Output the [X, Y] coordinate of the center of the cell containing the given text.  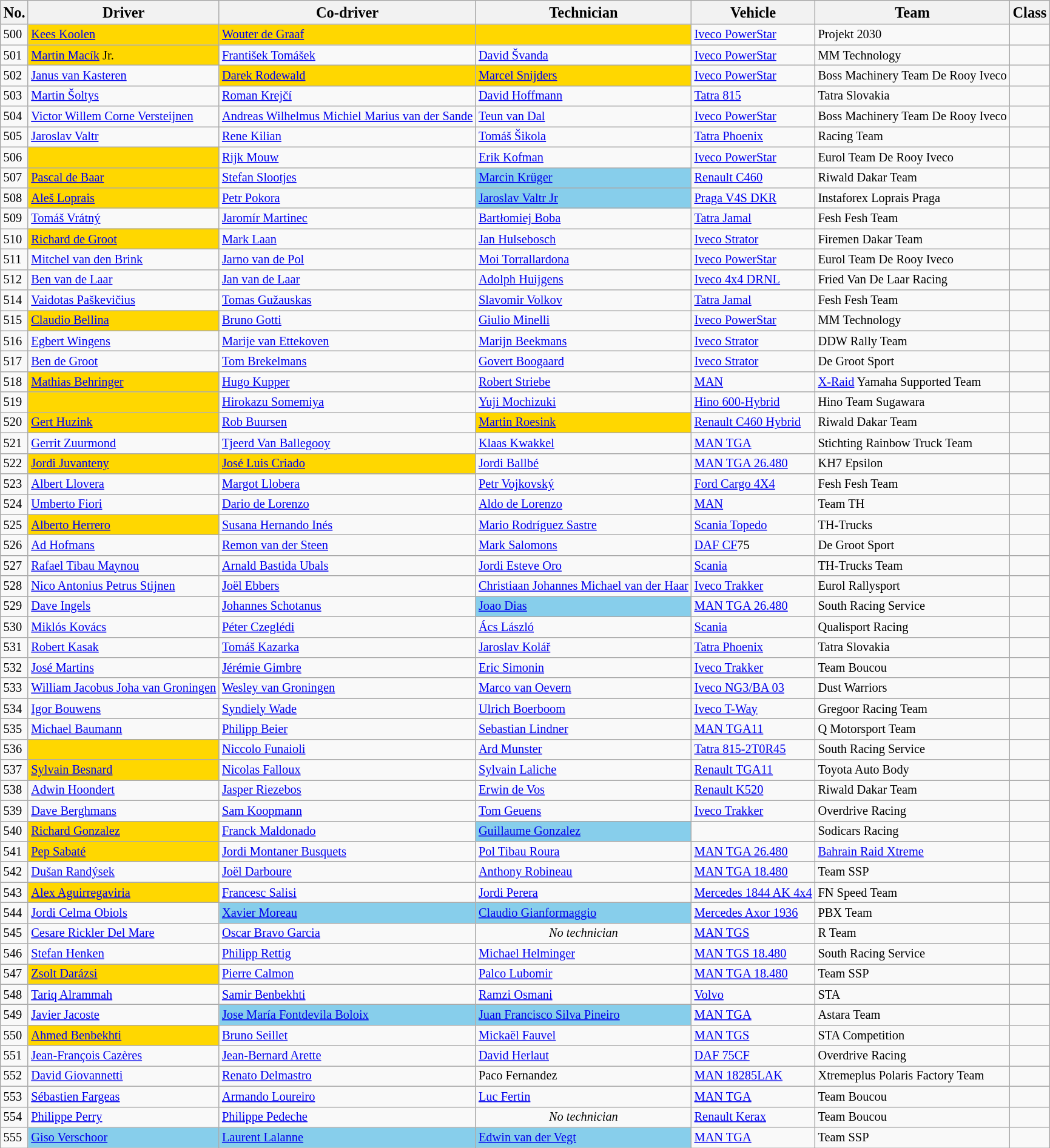
David Giovannetti [124, 1076]
516 [15, 341]
Tomáš Kazarka [347, 647]
Aldo de Lorenzo [584, 504]
Richard de Groot [124, 239]
Team TH [912, 504]
Niccolo Funaioli [347, 749]
José Luis Criado [347, 464]
Tomáš Vrátný [124, 218]
Jordi Celma Obiols [124, 913]
Mario Rodríguez Sastre [584, 525]
Ard Munster [584, 749]
Petr Pokora [347, 198]
534 [15, 709]
Philippe Perry [124, 1117]
Marije van Ettekoven [347, 341]
Jordi Esteve Oro [584, 566]
540 [15, 831]
Renault C460 [753, 178]
Vehicle [753, 12]
531 [15, 647]
Gert Huzink [124, 422]
David Herlaut [584, 1056]
Juan Francisco Silva Pineiro [584, 1015]
554 [15, 1117]
Tom Geuens [584, 811]
553 [15, 1096]
Roman Krejčí [347, 96]
508 [15, 198]
542 [15, 872]
Moi Torrallardona [584, 259]
Adolph Huijgens [584, 280]
Jaroslav Kolář [584, 647]
521 [15, 443]
Francesc Salisi [347, 893]
504 [15, 116]
Palco Lubomir [584, 974]
Syndiely Wade [347, 709]
Bahrain Raid Xtreme [912, 851]
Jérémie Gimbre [347, 667]
Yuji Mochizuki [584, 402]
Jean-François Cazères [124, 1056]
Albert Llovera [124, 484]
Jordi Perera [584, 893]
Philipp Rettig [347, 954]
552 [15, 1076]
Jordi Juvanteny [124, 464]
Govert Boogaard [584, 361]
Iveco T-Way [753, 709]
Philippe Pedeche [347, 1117]
Bartłomiej Boba [584, 218]
Zsolt Darázsi [124, 974]
Dušan Randýsek [124, 872]
Rob Buursen [347, 422]
Nico Antonius Petrus Stijnen [124, 586]
550 [15, 1035]
547 [15, 974]
Rafael Tibau Maynou [124, 566]
Bruno Seillet [347, 1035]
Luc Fertin [584, 1096]
MAN 18285LAK [753, 1076]
MAN TGS 18.480 [753, 954]
537 [15, 770]
515 [15, 320]
Giso Verschoor [124, 1137]
Christiaan Johannes Michael van der Haar [584, 586]
551 [15, 1056]
555 [15, 1137]
Tomáš Šikola [584, 137]
Jan Hulsebosch [584, 239]
Martin Šoltys [124, 96]
Mark Laan [347, 239]
David Švanda [584, 55]
Q Motorsport Team [912, 729]
Teun van Dal [584, 116]
Alberto Herrero [124, 525]
Rijk Mouw [347, 157]
František Tomášek [347, 55]
Stefan Slootjes [347, 178]
No. [15, 12]
Eric Simonin [584, 667]
505 [15, 137]
Arnald Bastida Ubals [347, 566]
518 [15, 382]
Martin Macík Jr. [124, 55]
509 [15, 218]
Jan van de Laar [347, 280]
Marijn Beekmans [584, 341]
526 [15, 545]
Pol Tibau Roura [584, 851]
507 [15, 178]
Jaroslav Valtr [124, 137]
Team [912, 12]
Dave Berghmans [124, 811]
532 [15, 667]
Praga V4S DKR [753, 198]
Eurol Rallysport [912, 586]
Petr Vojkovský [584, 484]
TH-Trucks [912, 525]
502 [15, 75]
Jean-Bernard Arette [347, 1056]
528 [15, 586]
545 [15, 933]
STA [912, 994]
Renault C460 Hybrid [753, 422]
Ács László [584, 627]
Johannes Schotanus [347, 606]
Mickaël Fauvel [584, 1035]
Egbert Wingens [124, 341]
522 [15, 464]
Alex Aguirregaviria [124, 893]
Tariq Alrammah [124, 994]
Mercedes Axor 1936 [753, 913]
Renault TGA11 [753, 770]
Aleš Loprais [124, 198]
Racing Team [912, 137]
Robert Kasak [124, 647]
TH-Trucks Team [912, 566]
Bruno Gotti [347, 320]
Renault Kerax [753, 1117]
Pascal de Baar [124, 178]
Joël Ebbers [347, 586]
Qualisport Racing [912, 627]
Gregoor Racing Team [912, 709]
Guillaume Gonzalez [584, 831]
Wouter de Graaf [347, 35]
Martin Roesink [584, 422]
Tjeerd Van Ballegooy [347, 443]
Claudio Gianformaggio [584, 913]
535 [15, 729]
Hino Team Sugawara [912, 402]
Laurent Lalanne [347, 1137]
Sam Koopmann [347, 811]
DAF CF75 [753, 545]
Tatra 815-2T0R45 [753, 749]
Volvo [753, 994]
529 [15, 606]
Renato Delmastro [347, 1076]
Michael Baumann [124, 729]
Toyota Auto Body [912, 770]
519 [15, 402]
José Martins [124, 667]
Janus van Kasteren [124, 75]
Sodicars Racing [912, 831]
Ramzi Osmani [584, 994]
Slavomir Volkov [584, 300]
Stichting Rainbow Truck Team [912, 443]
PBX Team [912, 913]
549 [15, 1015]
Marco van Oevern [584, 688]
Jaroslav Valtr Jr [584, 198]
Jordi Montaner Busquets [347, 851]
Sylvain Laliche [584, 770]
524 [15, 504]
510 [15, 239]
Hugo Kupper [347, 382]
Technician [584, 12]
Mathias Behringer [124, 382]
Nicolas Falloux [347, 770]
Ben van de Laar [124, 280]
Erik Kofman [584, 157]
Michael Helminger [584, 954]
511 [15, 259]
501 [15, 55]
Igor Bouwens [124, 709]
Darek Rodewald [347, 75]
Xtremeplus Polaris Factory Team [912, 1076]
Victor Willem Corne Versteijnen [124, 116]
Driver [124, 12]
533 [15, 688]
Umberto Fiori [124, 504]
Cesare Rickler Del Mare [124, 933]
Susana Hernando Inés [347, 525]
523 [15, 484]
536 [15, 749]
Péter Czeglédi [347, 627]
Rene Kilian [347, 137]
Oscar Bravo Garcia [347, 933]
530 [15, 627]
Giulio Minelli [584, 320]
Armando Loureiro [347, 1096]
Mitchel van den Brink [124, 259]
544 [15, 913]
Remon van der Steen [347, 545]
Marcel Snijders [584, 75]
R Team [912, 933]
538 [15, 790]
Iveco NG3/BA 03 [753, 688]
Ben de Groot [124, 361]
Scania Topedo [753, 525]
Tom Brekelmans [347, 361]
514 [15, 300]
539 [15, 811]
Claudio Bellina [124, 320]
541 [15, 851]
525 [15, 525]
Ford Cargo 4X4 [753, 484]
Philipp Beier [347, 729]
Joao Dias [584, 606]
500 [15, 35]
Mercedes 1844 AK 4x4 [753, 893]
Ahmed Benbekhti [124, 1035]
Stefan Henken [124, 954]
Jaromír Martinec [347, 218]
Xavier Moreau [347, 913]
Joël Darboure [347, 872]
Franck Maldonado [347, 831]
Erwin de Vos [584, 790]
Paco Fernandez [584, 1076]
Hirokazu Somemiya [347, 402]
Wesley van Groningen [347, 688]
Firemen Dakar Team [912, 239]
Klaas Kwakkel [584, 443]
Jordi Ballbé [584, 464]
Hino 600-Hybrid [753, 402]
Samir Benbekhti [347, 994]
Adwin Hoondert [124, 790]
Marcin Krüger [584, 178]
MAN TGA11 [753, 729]
Miklós Kovács [124, 627]
Astara Team [912, 1015]
Ulrich Boerboom [584, 709]
KH7 Epsilon [912, 464]
Pierre Calmon [347, 974]
Margot Llobera [347, 484]
DDW Rally Team [912, 341]
520 [15, 422]
506 [15, 157]
Tatra 815 [753, 96]
Instaforex Loprais Praga [912, 198]
Jarno van de Pol [347, 259]
Iveco 4x4 DRNL [753, 280]
Jasper Riezebos [347, 790]
517 [15, 361]
Fried Van De Laar Racing [912, 280]
512 [15, 280]
Ad Hofmans [124, 545]
Javier Jacoste [124, 1015]
548 [15, 994]
STA Competition [912, 1035]
Jose María Fontdevila Boloix [347, 1015]
Sébastien Fargeas [124, 1096]
Richard Gonzalez [124, 831]
Class [1030, 12]
Gerrit Zuurmond [124, 443]
Tomas Gužauskas [347, 300]
527 [15, 566]
Mark Salomons [584, 545]
Projekt 2030 [912, 35]
Vaidotas Paškevičius [124, 300]
Andreas Wilhelmus Michiel Marius van der Sande [347, 116]
David Hoffmann [584, 96]
FN Speed Team [912, 893]
Dave Ingels [124, 606]
DAF 75CF [753, 1056]
543 [15, 893]
X-Raid Yamaha Supported Team [912, 382]
546 [15, 954]
Co-driver [347, 12]
William Jacobus Joha van Groningen [124, 688]
Edwin van der Vegt [584, 1137]
Dario de Lorenzo [347, 504]
Kees Koolen [124, 35]
Sylvain Besnard [124, 770]
Anthony Robineau [584, 872]
Pep Sabaté [124, 851]
Renault K520 [753, 790]
Robert Striebe [584, 382]
503 [15, 96]
Sebastian Lindner [584, 729]
Dust Warriors [912, 688]
